Locate the cell with the specified text and output its (x, y) center coordinate. 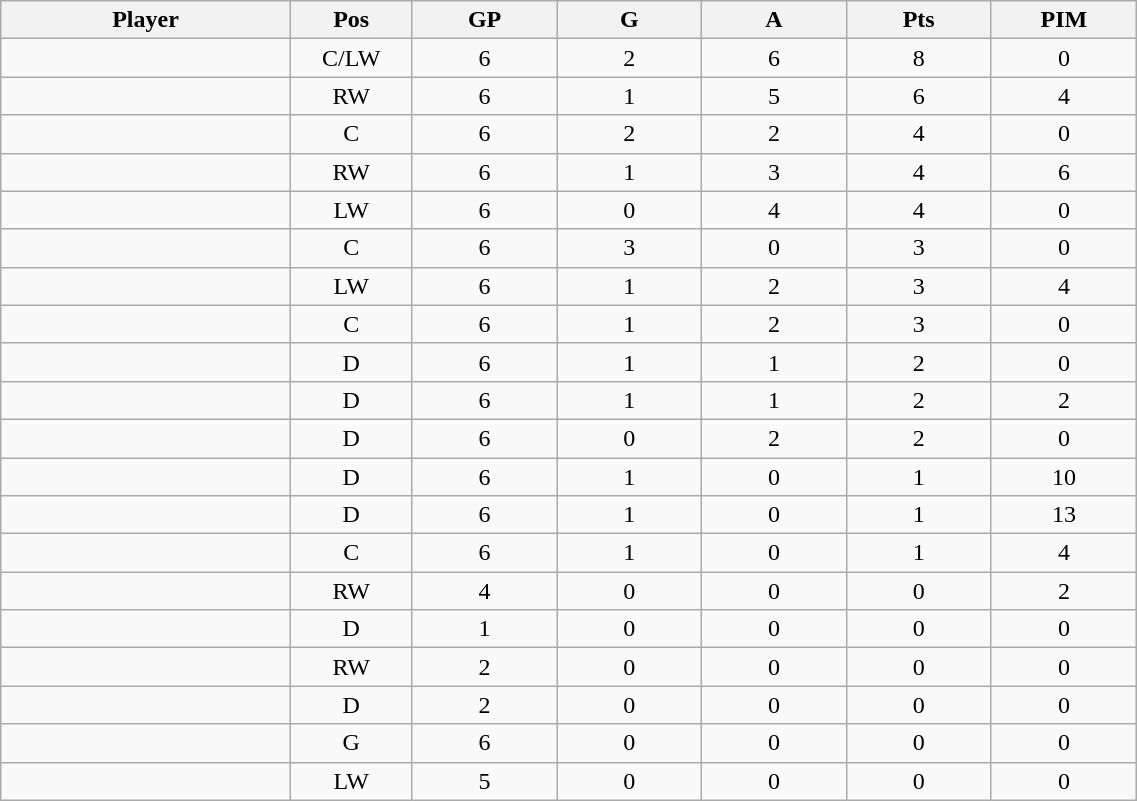
C/LW (351, 58)
PIM (1064, 20)
A (774, 20)
GP (484, 20)
Player (146, 20)
13 (1064, 515)
10 (1064, 477)
8 (918, 58)
Pos (351, 20)
Pts (918, 20)
